For the text-containing cell, return its midpoint in (x, y) coordinate format. 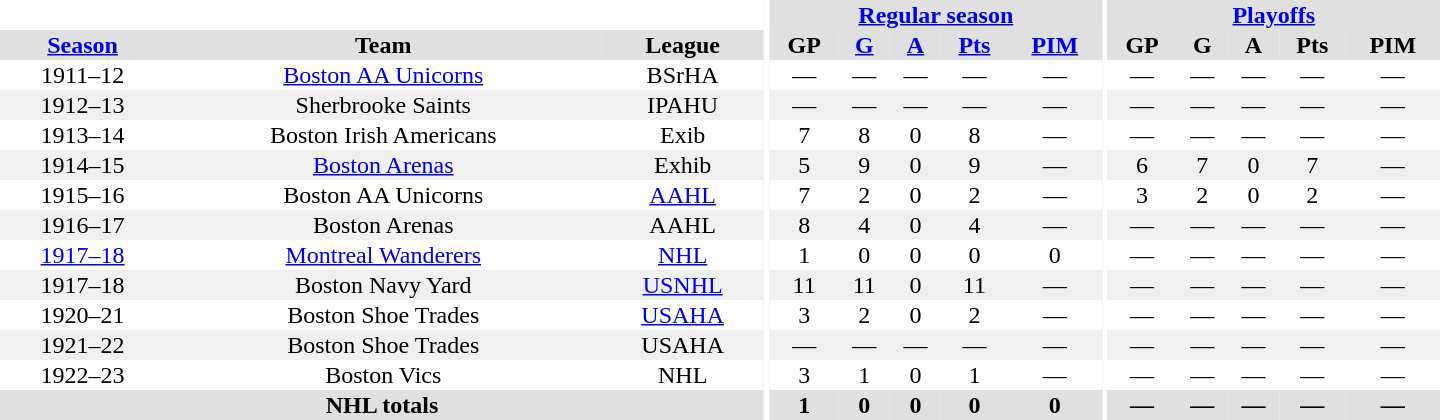
Boston Navy Yard (383, 285)
Montreal Wanderers (383, 255)
Regular season (936, 15)
1921–22 (82, 345)
BSrHA (682, 75)
1920–21 (82, 315)
Exhib (682, 165)
Playoffs (1274, 15)
Season (82, 45)
Sherbrooke Saints (383, 105)
Exib (682, 135)
NHL totals (382, 405)
Boston Irish Americans (383, 135)
1913–14 (82, 135)
1911–12 (82, 75)
1912–13 (82, 105)
Team (383, 45)
5 (804, 165)
USNHL (682, 285)
6 (1142, 165)
IPAHU (682, 105)
1915–16 (82, 195)
League (682, 45)
1916–17 (82, 225)
1914–15 (82, 165)
Boston Vics (383, 375)
1922–23 (82, 375)
